Find where the given text appears and provide that cell's center as (X, Y) coordinate. 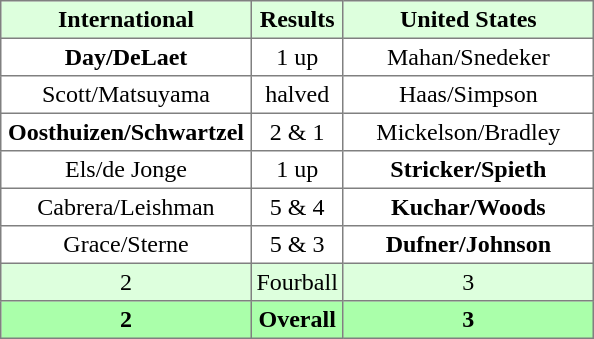
Stricker/Spieth (468, 170)
International (126, 20)
Cabrera/Leishman (126, 207)
Day/DeLaet (126, 57)
Overall (297, 320)
5 & 4 (297, 207)
Scott/Matsuyama (126, 95)
Dufner/Johnson (468, 245)
5 & 3 (297, 245)
Els/de Jonge (126, 170)
Fourball (297, 282)
Results (297, 20)
Haas/Simpson (468, 95)
Mahan/Snedeker (468, 57)
Kuchar/Woods (468, 207)
halved (297, 95)
2 & 1 (297, 132)
Mickelson/Bradley (468, 132)
Oosthuizen/Schwartzel (126, 132)
United States (468, 20)
Grace/Sterne (126, 245)
